Search for the cell housing the specified text and yield its (x, y) center coordinate. 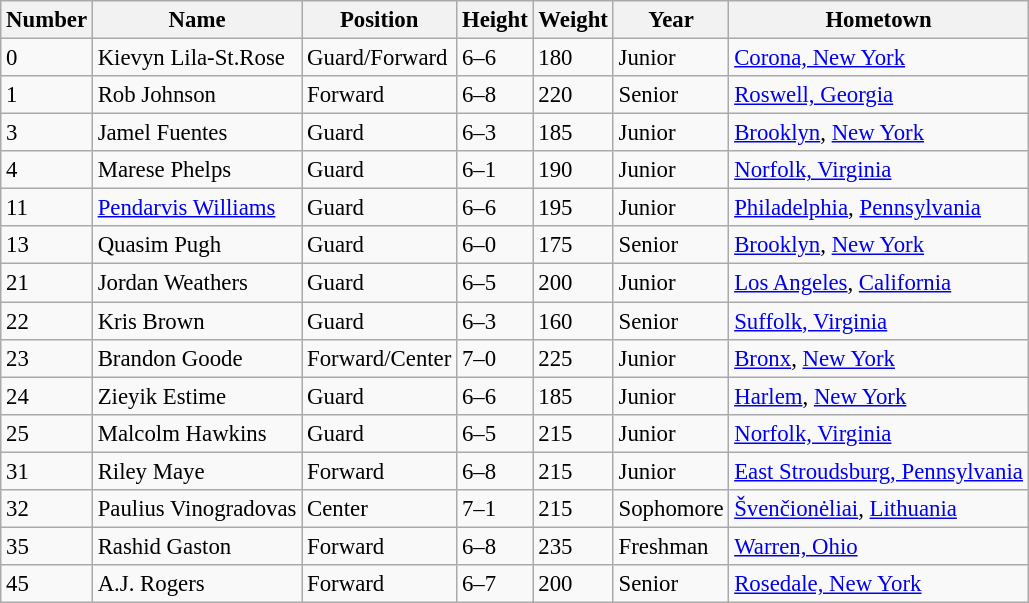
1 (47, 95)
45 (47, 584)
Rosedale, New York (878, 584)
Rashid Gaston (196, 546)
6–1 (495, 170)
Harlem, New York (878, 396)
East Stroudsburg, Pennsylvania (878, 471)
225 (573, 358)
Bronx, New York (878, 358)
Philadelphia, Pennsylvania (878, 208)
Kievyn Lila-St.Rose (196, 58)
Malcolm Hawkins (196, 433)
25 (47, 433)
Center (380, 509)
11 (47, 208)
7–1 (495, 509)
Paulius Vinogradovas (196, 509)
24 (47, 396)
Weight (573, 20)
175 (573, 245)
Roswell, Georgia (878, 95)
3 (47, 133)
Los Angeles, California (878, 283)
Marese Phelps (196, 170)
6–0 (495, 245)
Sophomore (671, 509)
7–0 (495, 358)
Warren, Ohio (878, 546)
23 (47, 358)
32 (47, 509)
6–7 (495, 584)
13 (47, 245)
Hometown (878, 20)
Forward/Center (380, 358)
Guard/Forward (380, 58)
Quasim Pugh (196, 245)
235 (573, 546)
21 (47, 283)
Brandon Goode (196, 358)
Jordan Weathers (196, 283)
A.J. Rogers (196, 584)
Švenčionėliai, Lithuania (878, 509)
190 (573, 170)
0 (47, 58)
180 (573, 58)
Year (671, 20)
Rob Johnson (196, 95)
Number (47, 20)
Zieyik Estime (196, 396)
Kris Brown (196, 321)
Name (196, 20)
31 (47, 471)
Suffolk, Virginia (878, 321)
195 (573, 208)
Freshman (671, 546)
35 (47, 546)
160 (573, 321)
Pendarvis Williams (196, 208)
Riley Maye (196, 471)
4 (47, 170)
220 (573, 95)
Jamel Fuentes (196, 133)
Corona, New York (878, 58)
Height (495, 20)
22 (47, 321)
Position (380, 20)
